Determine the (x, y) coordinate at the center of the cell enclosing the given text.  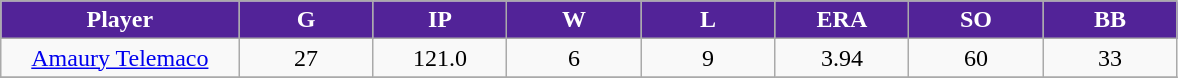
G (306, 20)
121.0 (440, 58)
Player (120, 20)
3.94 (842, 58)
L (708, 20)
6 (574, 58)
SO (976, 20)
IP (440, 20)
33 (1110, 58)
BB (1110, 20)
9 (708, 58)
60 (976, 58)
ERA (842, 20)
Amaury Telemaco (120, 58)
27 (306, 58)
W (574, 20)
